Find where the given text appears and provide that cell's center as (X, Y) coordinate. 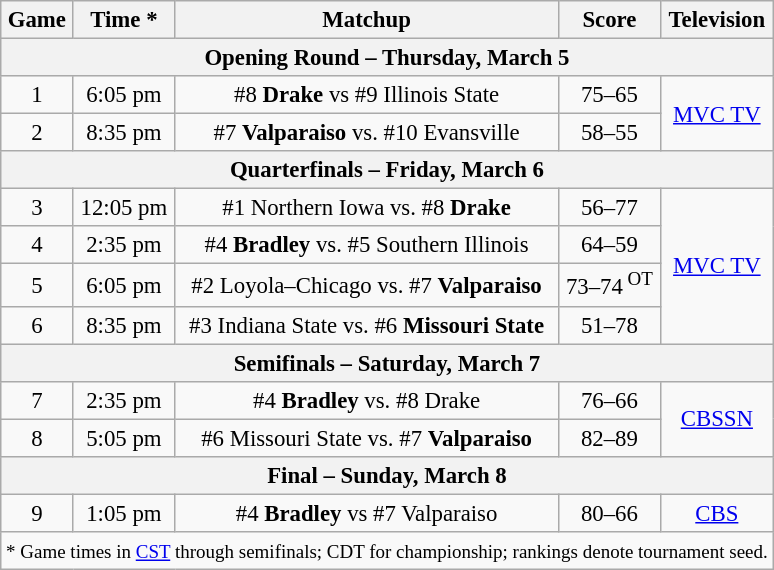
#7 Valparaiso vs. #10 Evansville (366, 133)
Television (717, 20)
#4 Bradley vs. #5 Southern Illinois (366, 245)
Score (609, 20)
1 (37, 95)
#1 Northern Iowa vs. #8 Drake (366, 208)
1:05 pm (124, 513)
#2 Loyola–Chicago vs. #7 Valparaiso (366, 285)
75–65 (609, 95)
3 (37, 208)
Time * (124, 20)
#8 Drake vs #9 Illinois State (366, 95)
Final – Sunday, March 8 (387, 476)
Matchup (366, 20)
8 (37, 438)
6 (37, 325)
5 (37, 285)
Game (37, 20)
#3 Indiana State vs. #6 Missouri State (366, 325)
7 (37, 400)
Quarterfinals – Friday, March 6 (387, 170)
80–66 (609, 513)
#4 Bradley vs #7 Valparaiso (366, 513)
Semifinals – Saturday, March 7 (387, 363)
51–78 (609, 325)
82–89 (609, 438)
* Game times in CST through semifinals; CDT for championship; rankings denote tournament seed. (387, 551)
Opening Round – Thursday, March 5 (387, 58)
56–77 (609, 208)
CBS (717, 513)
2 (37, 133)
#4 Bradley vs. #8 Drake (366, 400)
9 (37, 513)
58–55 (609, 133)
64–59 (609, 245)
5:05 pm (124, 438)
73–74 OT (609, 285)
76–66 (609, 400)
12:05 pm (124, 208)
4 (37, 245)
CBSSN (717, 418)
#6 Missouri State vs. #7 Valparaiso (366, 438)
